Capture the cell that displays the provided text and extract its [X, Y] central coordinate. 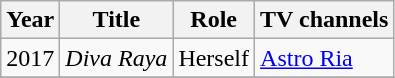
Title [116, 20]
Role [214, 20]
Herself [214, 58]
Astro Ria [324, 58]
Year [30, 20]
2017 [30, 58]
TV channels [324, 20]
Diva Raya [116, 58]
